Capture the cell that displays the provided text and extract its (x, y) central coordinate. 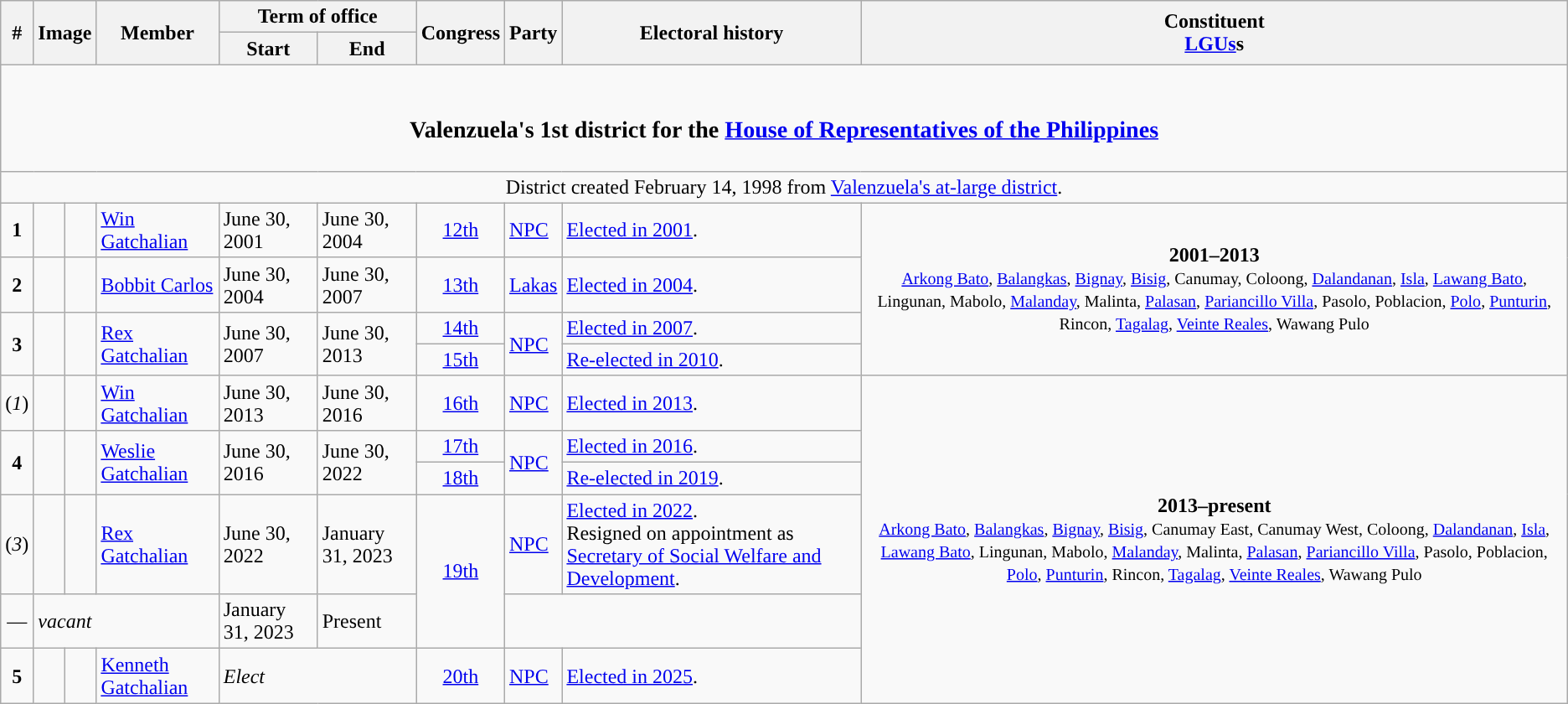
4 (17, 462)
3 (17, 344)
13th (461, 285)
Valenzuela's 1st district for the House of Representatives of the Philippines (784, 117)
17th (461, 446)
Weslie Gatchalian (157, 462)
Elect (317, 676)
# (17, 33)
vacant (126, 622)
(1) (17, 402)
Electoral history (712, 33)
(3) (17, 545)
Present (367, 622)
Kenneth Gatchalian (157, 676)
Member (157, 33)
Re-elected in 2010. (712, 360)
Elected in 2016. (712, 446)
5 (17, 676)
Elected in 2013. (712, 402)
Image (65, 33)
Congress (461, 33)
June 30, 2001 (268, 230)
Party (534, 33)
14th (461, 328)
2 (17, 285)
1 (17, 230)
Elected in 2025. (712, 676)
19th (461, 572)
ConstituentLGUss (1215, 33)
Elected in 2022.Resigned on appointment as Secretary of Social Welfare and Development. (712, 545)
Lakas (534, 285)
20th (461, 676)
Start (268, 49)
16th (461, 402)
Bobbit Carlos (157, 285)
Term of office (317, 17)
Elected in 2007. (712, 328)
15th (461, 360)
Elected in 2004. (712, 285)
End (367, 49)
12th (461, 230)
18th (461, 479)
Elected in 2001. (712, 230)
Re-elected in 2019. (712, 479)
— (17, 622)
District created February 14, 1998 from Valenzuela's at-large district. (784, 187)
